Search for the cell housing the specified text and yield its [x, y] center coordinate. 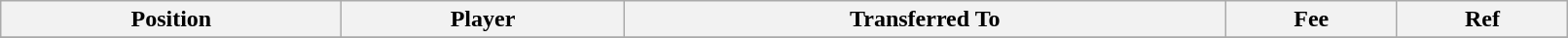
Ref [1482, 19]
Position [171, 19]
Fee [1311, 19]
Transferred To [925, 19]
Player [483, 19]
